Identify which cell holds the provided text, then report its [x, y] central coordinate. 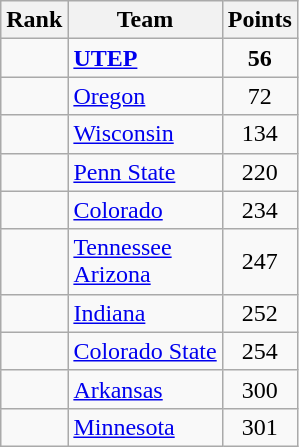
Penn State [145, 172]
Rank [34, 20]
Colorado [145, 210]
Arkansas [145, 389]
Team [145, 20]
Indiana [145, 313]
300 [260, 389]
UTEP [145, 58]
Oregon [145, 96]
134 [260, 134]
234 [260, 210]
TennesseeArizona [145, 262]
220 [260, 172]
Points [260, 20]
Colorado State [145, 351]
56 [260, 58]
254 [260, 351]
301 [260, 427]
Minnesota [145, 427]
247 [260, 262]
Wisconsin [145, 134]
72 [260, 96]
252 [260, 313]
